From the cell containing the given text, extract its center point as (X, Y) coordinate. 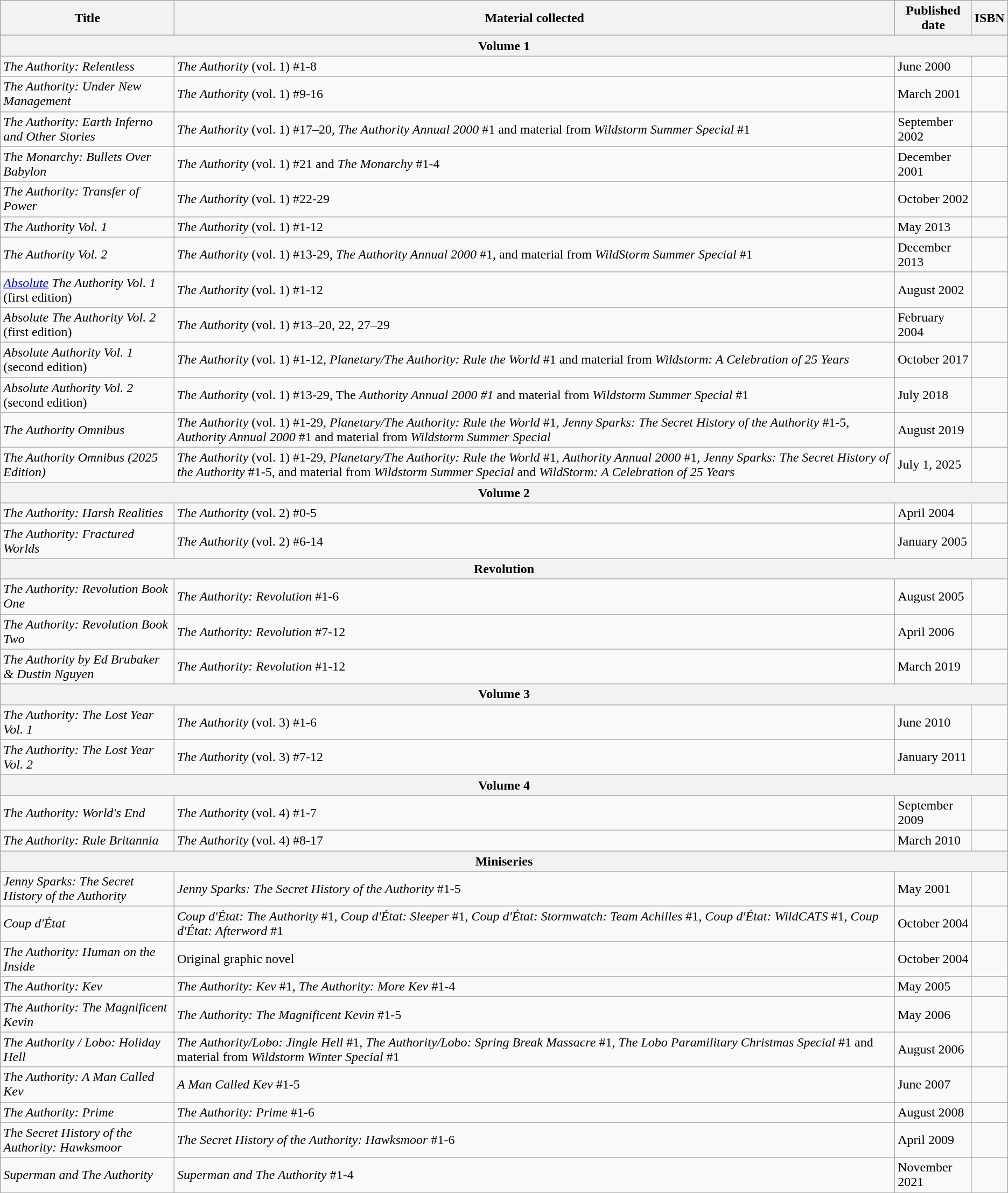
August 2002 (933, 290)
Volume 3 (504, 694)
The Authority (vol. 2) #0-5 (535, 513)
The Authority: Prime #1-6 (535, 1112)
The Authority: Harsh Realities (87, 513)
August 2008 (933, 1112)
The Authority (vol. 1) #9-16 (535, 94)
November 2021 (933, 1175)
The Authority (vol. 1) #21 and The Monarchy #1-4 (535, 164)
The Authority: Prime (87, 1112)
A Man Called Kev #1-5 (535, 1085)
The Secret History of the Authority: Hawksmoor (87, 1140)
Absolute Authority Vol. 2 (second edition) (87, 394)
October 2002 (933, 199)
The Authority: Relentless (87, 66)
The Monarchy: Bullets Over Babylon (87, 164)
The Authority: A Man Called Kev (87, 1085)
The Authority (vol. 1) #17–20, The Authority Annual 2000 #1 and material from Wildstorm Summer Special #1 (535, 129)
The Authority: Kev #1, The Authority: More Kev #1-4 (535, 987)
Volume 1 (504, 46)
The Authority: Kev (87, 987)
Volume 2 (504, 493)
September 2009 (933, 812)
Title (87, 18)
The Authority (vol. 4) #1-7 (535, 812)
Miniseries (504, 861)
May 2013 (933, 227)
Jenny Sparks: The Secret History of the Authority (87, 889)
The Authority: Earth Inferno and Other Stories (87, 129)
May 2006 (933, 1015)
May 2001 (933, 889)
The Authority: Human on the Inside (87, 959)
The Authority: The Lost Year Vol. 1 (87, 722)
The Authority: Revolution Book Two (87, 631)
The Authority (vol. 3) #1-6 (535, 722)
December 2013 (933, 254)
The Authority (vol. 1) #13-29, The Authority Annual 2000 #1, and material from WildStorm Summer Special #1 (535, 254)
Volume 4 (504, 785)
Jenny Sparks: The Secret History of the Authority #1-5 (535, 889)
June 2007 (933, 1085)
The Authority Vol. 1 (87, 227)
January 2005 (933, 541)
August 2019 (933, 430)
April 2006 (933, 631)
Absolute The Authority Vol. 1 (first edition) (87, 290)
The Secret History of the Authority: Hawksmoor #1-6 (535, 1140)
Coup d'État (87, 924)
Absolute The Authority Vol. 2 (first edition) (87, 324)
September 2002 (933, 129)
August 2006 (933, 1049)
The Authority (vol. 3) #7-12 (535, 757)
The Authority: Rule Britannia (87, 840)
The Authority (vol. 1) #13–20, 22, 27–29 (535, 324)
The Authority: Revolution Book One (87, 597)
April 2009 (933, 1140)
Absolute Authority Vol. 1 (second edition) (87, 360)
October 2017 (933, 360)
December 2001 (933, 164)
Material collected (535, 18)
January 2011 (933, 757)
June 2000 (933, 66)
The Authority / Lobo: Holiday Hell (87, 1049)
February 2004 (933, 324)
The Authority: Fractured Worlds (87, 541)
April 2004 (933, 513)
The Authority: The Magnificent Kevin (87, 1015)
The Authority: Revolution #7-12 (535, 631)
July 1, 2025 (933, 465)
March 2010 (933, 840)
Published date (933, 18)
Superman and The Authority #1-4 (535, 1175)
June 2010 (933, 722)
May 2005 (933, 987)
ISBN (990, 18)
The Authority (vol. 1) #22-29 (535, 199)
The Authority (vol. 2) #6-14 (535, 541)
The Authority (vol. 4) #8-17 (535, 840)
The Authority: The Lost Year Vol. 2 (87, 757)
March 2019 (933, 667)
The Authority: Revolution #1-6 (535, 597)
The Authority: Revolution #1-12 (535, 667)
Revolution (504, 569)
The Authority (vol. 1) #1-12, Planetary/The Authority: Rule the World #1 and material from Wildstorm: A Celebration of 25 Years (535, 360)
Superman and The Authority (87, 1175)
The Authority Omnibus (87, 430)
Original graphic novel (535, 959)
The Authority: The Magnificent Kevin #1-5 (535, 1015)
The Authority Vol. 2 (87, 254)
July 2018 (933, 394)
March 2001 (933, 94)
The Authority (vol. 1) #1-8 (535, 66)
The Authority: World's End (87, 812)
The Authority: Under New Management (87, 94)
The Authority (vol. 1) #13-29, The Authority Annual 2000 #1 and material from Wildstorm Summer Special #1 (535, 394)
August 2005 (933, 597)
The Authority: Transfer of Power (87, 199)
The Authority by Ed Brubaker & Dustin Nguyen (87, 667)
The Authority Omnibus (2025 Edition) (87, 465)
